Provide the (X, Y) coordinate of the cell's center where the given text is located.  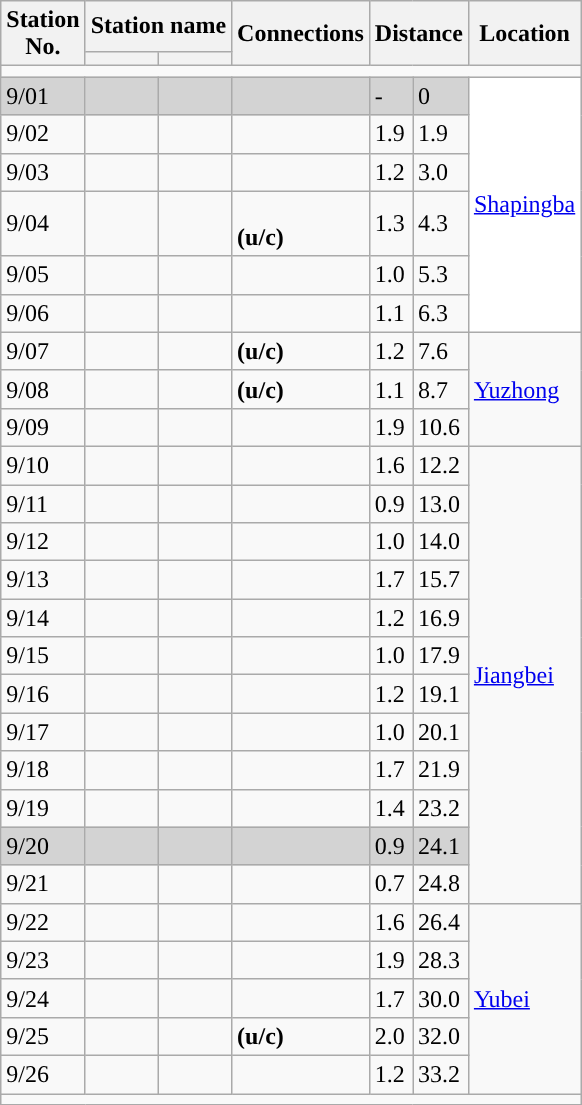
Distance (418, 34)
Jiangbei (524, 674)
- (390, 96)
9/02 (43, 134)
9/12 (43, 542)
9/08 (43, 389)
9/09 (43, 427)
23.2 (441, 808)
30.0 (441, 998)
Shapingba (524, 204)
10.6 (441, 427)
12.2 (441, 465)
Station name (158, 26)
9/20 (43, 846)
9/14 (43, 618)
9/10 (43, 465)
3.0 (441, 172)
28.3 (441, 960)
9/04 (43, 224)
Connections (301, 34)
21.9 (441, 770)
9/22 (43, 922)
7.6 (441, 351)
Location (524, 34)
32.0 (441, 1036)
9/03 (43, 172)
Yuzhong (524, 389)
Yubei (524, 998)
16.9 (441, 618)
9/24 (43, 998)
6.3 (441, 313)
0 (441, 96)
StationNo. (43, 34)
33.2 (441, 1074)
20.1 (441, 732)
5.3 (441, 275)
14.0 (441, 542)
9/23 (43, 960)
4.3 (441, 224)
13.0 (441, 503)
9/06 (43, 313)
9/25 (43, 1036)
1.3 (390, 224)
9/05 (43, 275)
15.7 (441, 580)
24.1 (441, 846)
9/16 (43, 694)
9/21 (43, 884)
17.9 (441, 656)
9/18 (43, 770)
9/17 (43, 732)
9/11 (43, 503)
9/13 (43, 580)
1.4 (390, 808)
9/07 (43, 351)
9/15 (43, 656)
0.7 (390, 884)
9/19 (43, 808)
19.1 (441, 694)
8.7 (441, 389)
26.4 (441, 922)
2.0 (390, 1036)
9/26 (43, 1074)
24.8 (441, 884)
9/01 (43, 96)
